Locate the cell with the specified text and output its (X, Y) center coordinate. 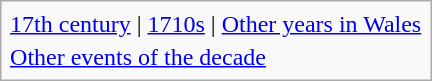
Other events of the decade (216, 57)
17th century | 1710s | Other years in Wales (216, 24)
